Extract the [X, Y] coordinate from the center of the cell holding the provided text.  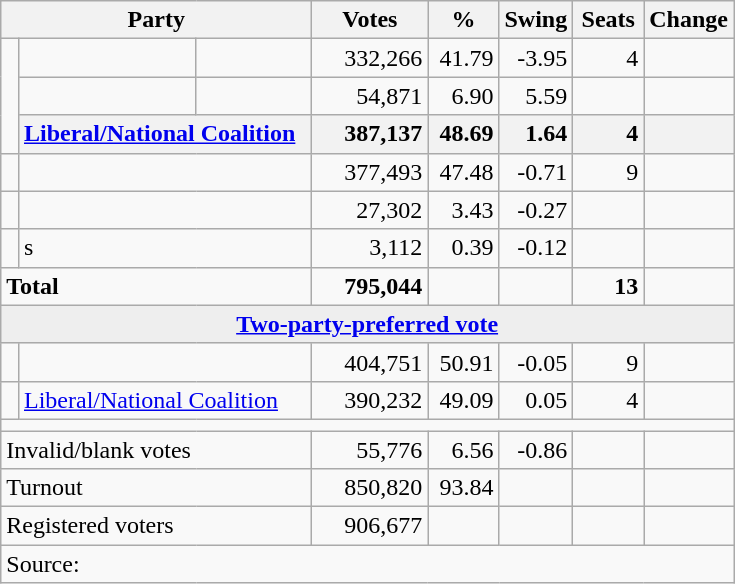
-0.86 [536, 449]
54,871 [370, 96]
Change [689, 20]
-0.05 [536, 362]
0.39 [464, 248]
Source: [368, 564]
47.48 [464, 172]
6.90 [464, 96]
49.09 [464, 400]
-0.27 [536, 210]
s [164, 248]
% [464, 20]
387,137 [370, 134]
390,232 [370, 400]
906,677 [370, 526]
93.84 [464, 488]
6.56 [464, 449]
Total [156, 286]
-0.12 [536, 248]
Two-party-preferred vote [368, 324]
27,302 [370, 210]
-3.95 [536, 58]
850,820 [370, 488]
Swing [536, 20]
Seats [608, 20]
3,112 [370, 248]
Party [156, 20]
Invalid/blank votes [156, 449]
0.05 [536, 400]
Votes [370, 20]
-0.71 [536, 172]
41.79 [464, 58]
332,266 [370, 58]
3.43 [464, 210]
13 [608, 286]
404,751 [370, 362]
55,776 [370, 449]
795,044 [370, 286]
48.69 [464, 134]
5.59 [536, 96]
1.64 [536, 134]
Registered voters [156, 526]
50.91 [464, 362]
377,493 [370, 172]
Turnout [156, 488]
